Return the [X, Y] coordinate for the center point of the cell that contains the specified text.  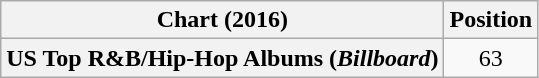
63 [491, 58]
Position [491, 20]
US Top R&B/Hip-Hop Albums (Billboard) [222, 58]
Chart (2016) [222, 20]
